Output the [x, y] coordinate of the center of the cell containing the given text.  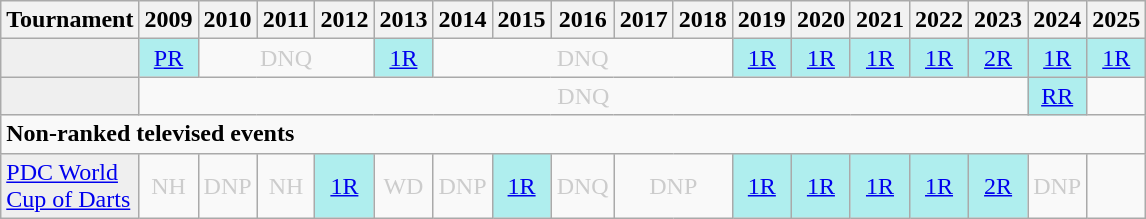
2013 [404, 20]
2010 [228, 20]
WD [404, 186]
2020 [820, 20]
2025 [1116, 20]
2015 [522, 20]
2023 [998, 20]
2009 [168, 20]
PDC World Cup of Darts [70, 186]
2011 [286, 20]
2024 [1058, 20]
PR [168, 58]
2018 [702, 20]
2019 [762, 20]
Tournament [70, 20]
2017 [644, 20]
2016 [582, 20]
2021 [880, 20]
2014 [462, 20]
2012 [344, 20]
RR [1058, 96]
2022 [940, 20]
Non-ranked televised events [574, 134]
